Scan for the cell matching the given text and deliver its (x, y) coordinate at center. 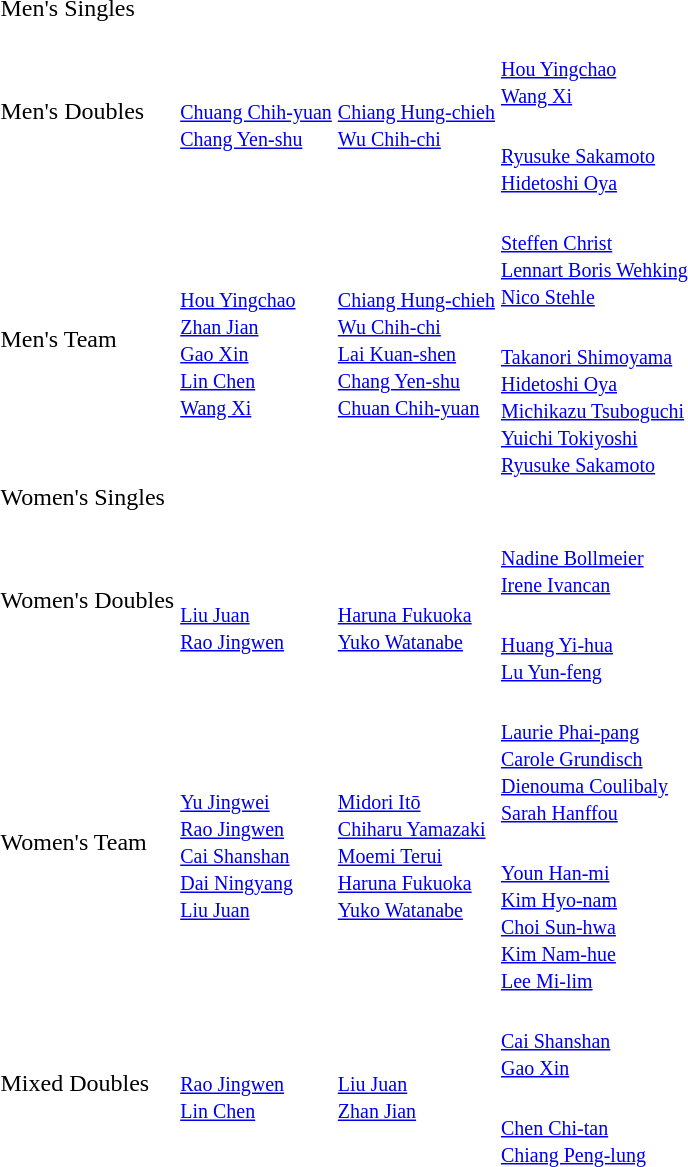
Hou YingchaoZhan JianGao XinLin ChenWang Xi (256, 340)
Chuang Chih-yuanChang Yen-shu (256, 112)
Haruna FukuokaYuko Watanabe (416, 600)
Midori ItōChiharu YamazakiMoemi TeruiHaruna FukuokaYuko Watanabe (416, 842)
Liu JuanRao Jingwen (256, 600)
Chiang Hung-chiehWu Chih-chi (416, 112)
Chiang Hung-chiehWu Chih-chiLai Kuan-shenChang Yen-shuChuan Chih-yuan (416, 340)
Yu JingweiRao JingwenCai ShanshanDai NingyangLiu Juan (256, 842)
